Determine the (X, Y) coordinate at the center of the cell enclosing the given text.  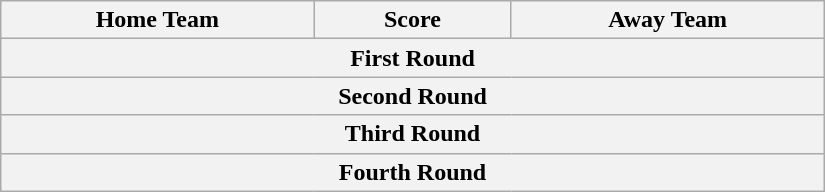
Second Round (413, 96)
Fourth Round (413, 172)
Home Team (158, 20)
Away Team (668, 20)
Score (412, 20)
Third Round (413, 134)
First Round (413, 58)
